Return (X, Y) of the center of cell containing provided text 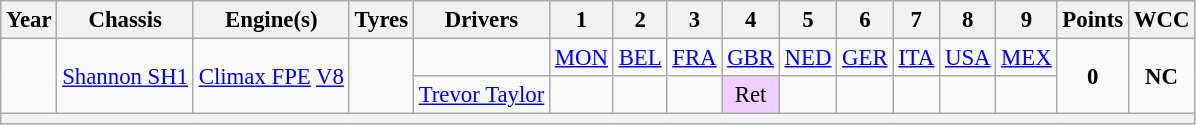
1 (582, 20)
Drivers (481, 20)
Climax FPE V8 (271, 76)
8 (968, 20)
7 (916, 20)
9 (1026, 20)
Tyres (381, 20)
Chassis (126, 20)
MEX (1026, 58)
0 (1092, 76)
5 (808, 20)
GBR (750, 58)
FRA (694, 58)
NED (808, 58)
GER (865, 58)
WCC (1161, 20)
Year (29, 20)
2 (640, 20)
3 (694, 20)
4 (750, 20)
Shannon SH1 (126, 76)
Ret (750, 95)
NC (1161, 76)
BEL (640, 58)
USA (968, 58)
Trevor Taylor (481, 95)
6 (865, 20)
ITA (916, 58)
MON (582, 58)
Engine(s) (271, 20)
Points (1092, 20)
